Identify which cell holds the provided text, then report its [X, Y] central coordinate. 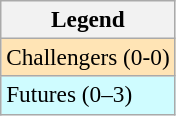
Futures (0–3) [88, 95]
Challengers (0-0) [88, 57]
Legend [88, 19]
